Return the (x, y) coordinate for the center point of the cell that contains the specified text.  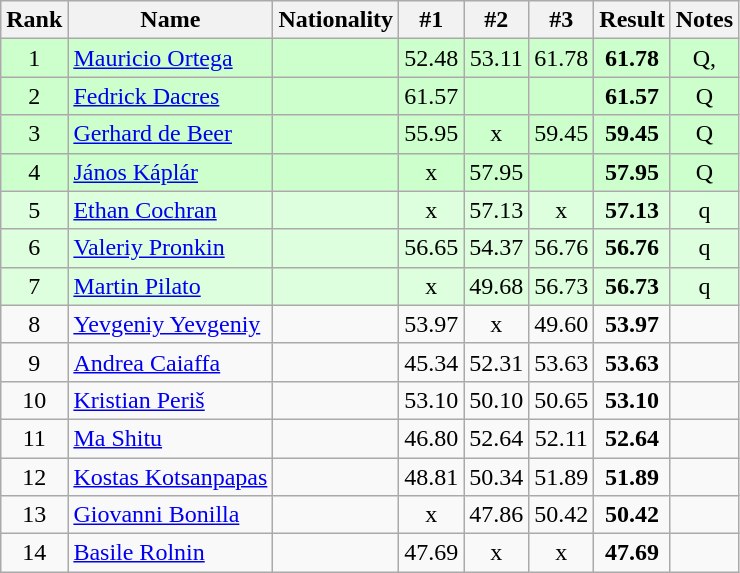
Name (170, 20)
9 (34, 362)
47.86 (496, 515)
Mauricio Ortega (170, 58)
7 (34, 286)
Result (632, 20)
Rank (34, 20)
Ethan Cochran (170, 210)
Ma Shitu (170, 438)
Andrea Caiaffa (170, 362)
Martin Pilato (170, 286)
49.68 (496, 286)
50.34 (496, 477)
52.48 (432, 58)
45.34 (432, 362)
54.37 (496, 248)
52.31 (496, 362)
4 (34, 172)
Basile Rolnin (170, 553)
Nationality (336, 20)
56.65 (432, 248)
Valeriy Pronkin (170, 248)
János Káplár (170, 172)
48.81 (432, 477)
49.60 (562, 324)
#3 (562, 20)
1 (34, 58)
5 (34, 210)
50.65 (562, 400)
11 (34, 438)
#2 (496, 20)
3 (34, 134)
53.11 (496, 58)
46.80 (432, 438)
Notes (704, 20)
Giovanni Bonilla (170, 515)
52.11 (562, 438)
Q, (704, 58)
Kristian Periš (170, 400)
2 (34, 96)
Fedrick Dacres (170, 96)
Yevgeniy Yevgeniy (170, 324)
14 (34, 553)
13 (34, 515)
Gerhard de Beer (170, 134)
10 (34, 400)
50.10 (496, 400)
55.95 (432, 134)
Kostas Kotsanpapas (170, 477)
8 (34, 324)
6 (34, 248)
#1 (432, 20)
12 (34, 477)
